For the text-containing cell, return its midpoint in (X, Y) coordinate format. 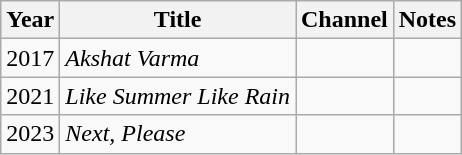
2021 (30, 96)
Notes (427, 20)
Next, Please (178, 134)
Title (178, 20)
Channel (345, 20)
Like Summer Like Rain (178, 96)
Akshat Varma (178, 58)
Year (30, 20)
2023 (30, 134)
2017 (30, 58)
